For the text-containing cell, return its midpoint in [X, Y] coordinate format. 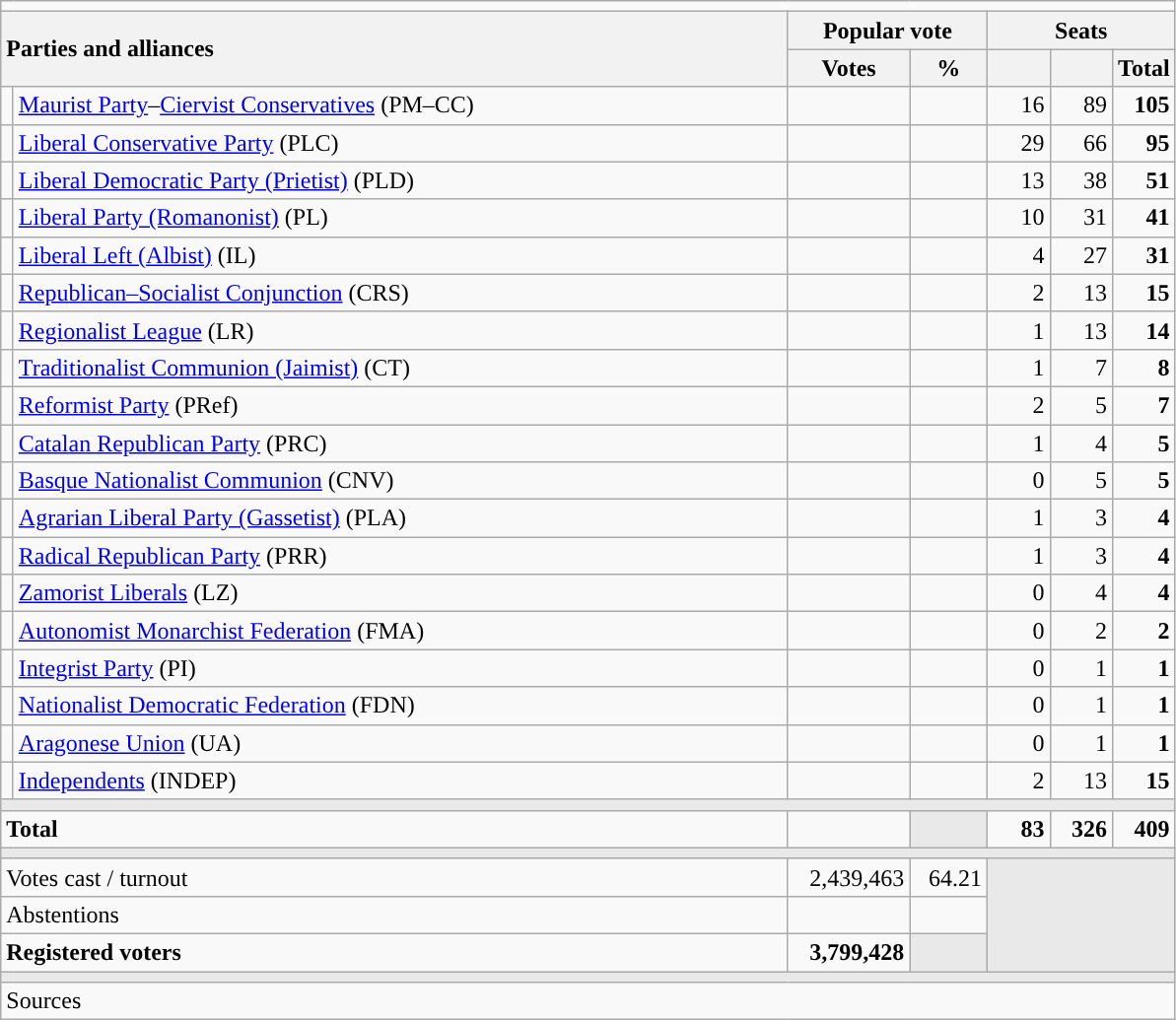
Registered voters [394, 952]
Republican–Socialist Conjunction (CRS) [400, 293]
Reformist Party (PRef) [400, 405]
Integrist Party (PI) [400, 668]
2,439,463 [849, 877]
Votes cast / turnout [394, 877]
105 [1144, 105]
Sources [588, 1001]
Aragonese Union (UA) [400, 743]
Seats [1080, 31]
3,799,428 [849, 952]
409 [1144, 829]
14 [1144, 330]
Agrarian Liberal Party (Gassetist) (PLA) [400, 518]
Votes [849, 68]
Catalan Republican Party (PRC) [400, 442]
27 [1081, 255]
Maurist Party–Ciervist Conservatives (PM–CC) [400, 105]
Nationalist Democratic Federation (FDN) [400, 706]
Parties and alliances [394, 49]
16 [1018, 105]
64.21 [948, 877]
Autonomist Monarchist Federation (FMA) [400, 631]
38 [1081, 180]
83 [1018, 829]
8 [1144, 368]
51 [1144, 180]
10 [1018, 218]
Traditionalist Communion (Jaimist) (CT) [400, 368]
41 [1144, 218]
Liberal Left (Albist) (IL) [400, 255]
Liberal Party (Romanonist) (PL) [400, 218]
Basque Nationalist Communion (CNV) [400, 481]
Abstentions [394, 915]
95 [1144, 143]
% [948, 68]
66 [1081, 143]
326 [1081, 829]
Popular vote [887, 31]
Liberal Democratic Party (Prietist) (PLD) [400, 180]
Radical Republican Party (PRR) [400, 556]
Independents (INDEP) [400, 781]
Zamorist Liberals (LZ) [400, 593]
89 [1081, 105]
29 [1018, 143]
Liberal Conservative Party (PLC) [400, 143]
Regionalist League (LR) [400, 330]
